Scan for the cell matching the given text and deliver its [x, y] coordinate at center. 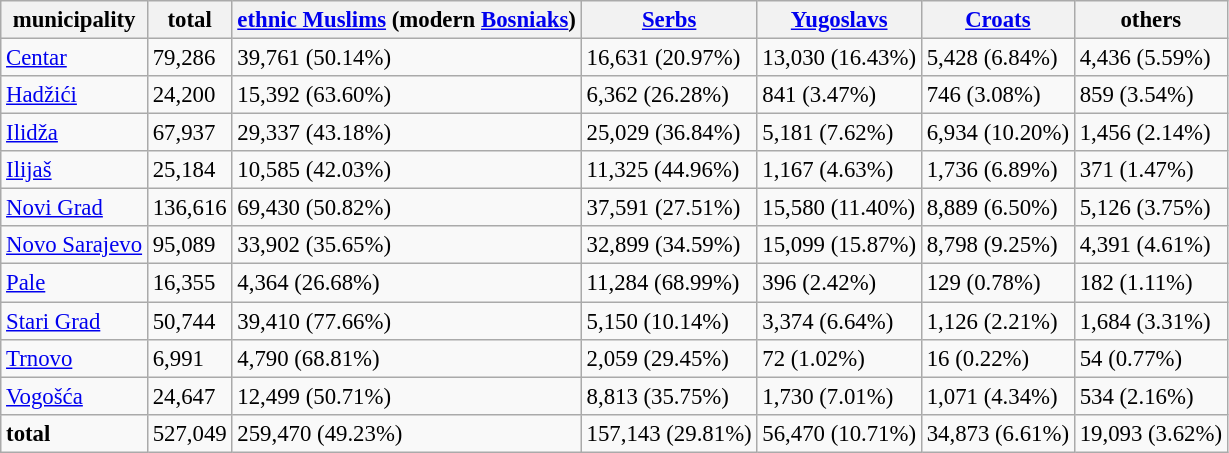
50,744 [190, 321]
4,391 (4.61%) [1150, 245]
5,150 (10.14%) [669, 321]
859 (3.54%) [1150, 95]
Ilidža [74, 133]
5,428 (6.84%) [998, 58]
5,126 (3.75%) [1150, 208]
1,736 (6.89%) [998, 170]
527,049 [190, 433]
Trnovo [74, 358]
others [1150, 20]
8,889 (6.50%) [998, 208]
3,374 (6.64%) [839, 321]
182 (1.11%) [1150, 283]
25,029 (36.84%) [669, 133]
Centar [74, 58]
39,410 (77.66%) [406, 321]
Yugoslavs [839, 20]
79,286 [190, 58]
8,798 (9.25%) [998, 245]
Stari Grad [74, 321]
24,200 [190, 95]
15,580 (11.40%) [839, 208]
396 (2.42%) [839, 283]
24,647 [190, 396]
69,430 (50.82%) [406, 208]
1,071 (4.34%) [998, 396]
136,616 [190, 208]
12,499 (50.71%) [406, 396]
16,631 (20.97%) [669, 58]
29,337 (43.18%) [406, 133]
67,937 [190, 133]
Novo Sarajevo [74, 245]
1,167 (4.63%) [839, 170]
6,934 (10.20%) [998, 133]
13,030 (16.43%) [839, 58]
2,059 (29.45%) [669, 358]
1,684 (3.31%) [1150, 321]
6,362 (26.28%) [669, 95]
ethnic Muslims (modern Bosniaks) [406, 20]
4,436 (5.59%) [1150, 58]
1,126 (2.21%) [998, 321]
4,364 (26.68%) [406, 283]
32,899 (34.59%) [669, 245]
746 (3.08%) [998, 95]
54 (0.77%) [1150, 358]
34,873 (6.61%) [998, 433]
15,392 (63.60%) [406, 95]
Hadžići [74, 95]
Novi Grad [74, 208]
37,591 (27.51%) [669, 208]
10,585 (42.03%) [406, 170]
4,790 (68.81%) [406, 358]
11,284 (68.99%) [669, 283]
157,143 (29.81%) [669, 433]
municipality [74, 20]
Vogošća [74, 396]
1,730 (7.01%) [839, 396]
11,325 (44.96%) [669, 170]
Ilijaš [74, 170]
Serbs [669, 20]
8,813 (35.75%) [669, 396]
6,991 [190, 358]
371 (1.47%) [1150, 170]
1,456 (2.14%) [1150, 133]
16 (0.22%) [998, 358]
15,099 (15.87%) [839, 245]
39,761 (50.14%) [406, 58]
19,093 (3.62%) [1150, 433]
129 (0.78%) [998, 283]
Croats [998, 20]
25,184 [190, 170]
56,470 (10.71%) [839, 433]
5,181 (7.62%) [839, 133]
841 (3.47%) [839, 95]
95,089 [190, 245]
534 (2.16%) [1150, 396]
16,355 [190, 283]
Pale [74, 283]
33,902 (35.65%) [406, 245]
72 (1.02%) [839, 358]
259,470 (49.23%) [406, 433]
